Determine the [x, y] coordinate at the center of the cell enclosing the given text.  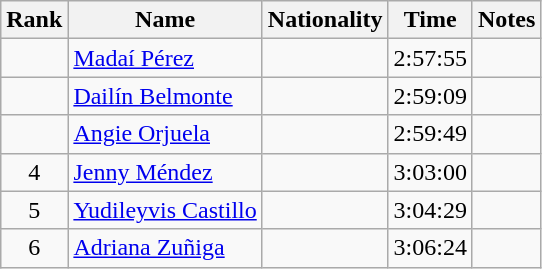
Adriana Zuñiga [165, 248]
2:59:49 [430, 134]
Yudileyvis Castillo [165, 210]
3:04:29 [430, 210]
6 [34, 248]
2:59:09 [430, 96]
3:03:00 [430, 172]
Angie Orjuela [165, 134]
Notes [506, 20]
5 [34, 210]
Jenny Méndez [165, 172]
Time [430, 20]
Rank [34, 20]
4 [34, 172]
Name [165, 20]
Nationality [325, 20]
2:57:55 [430, 58]
Madaí Pérez [165, 58]
Dailín Belmonte [165, 96]
3:06:24 [430, 248]
